For the text-containing cell, return its midpoint in (X, Y) coordinate format. 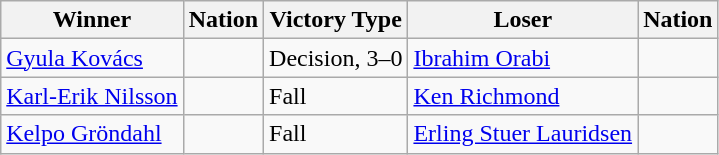
Kelpo Gröndahl (92, 134)
Winner (92, 20)
Erling Stuer Lauridsen (523, 134)
Loser (523, 20)
Decision, 3–0 (336, 58)
Gyula Kovács (92, 58)
Karl-Erik Nilsson (92, 96)
Ken Richmond (523, 96)
Ibrahim Orabi (523, 58)
Victory Type (336, 20)
